Identify which cell holds the provided text, then report its [X, Y] central coordinate. 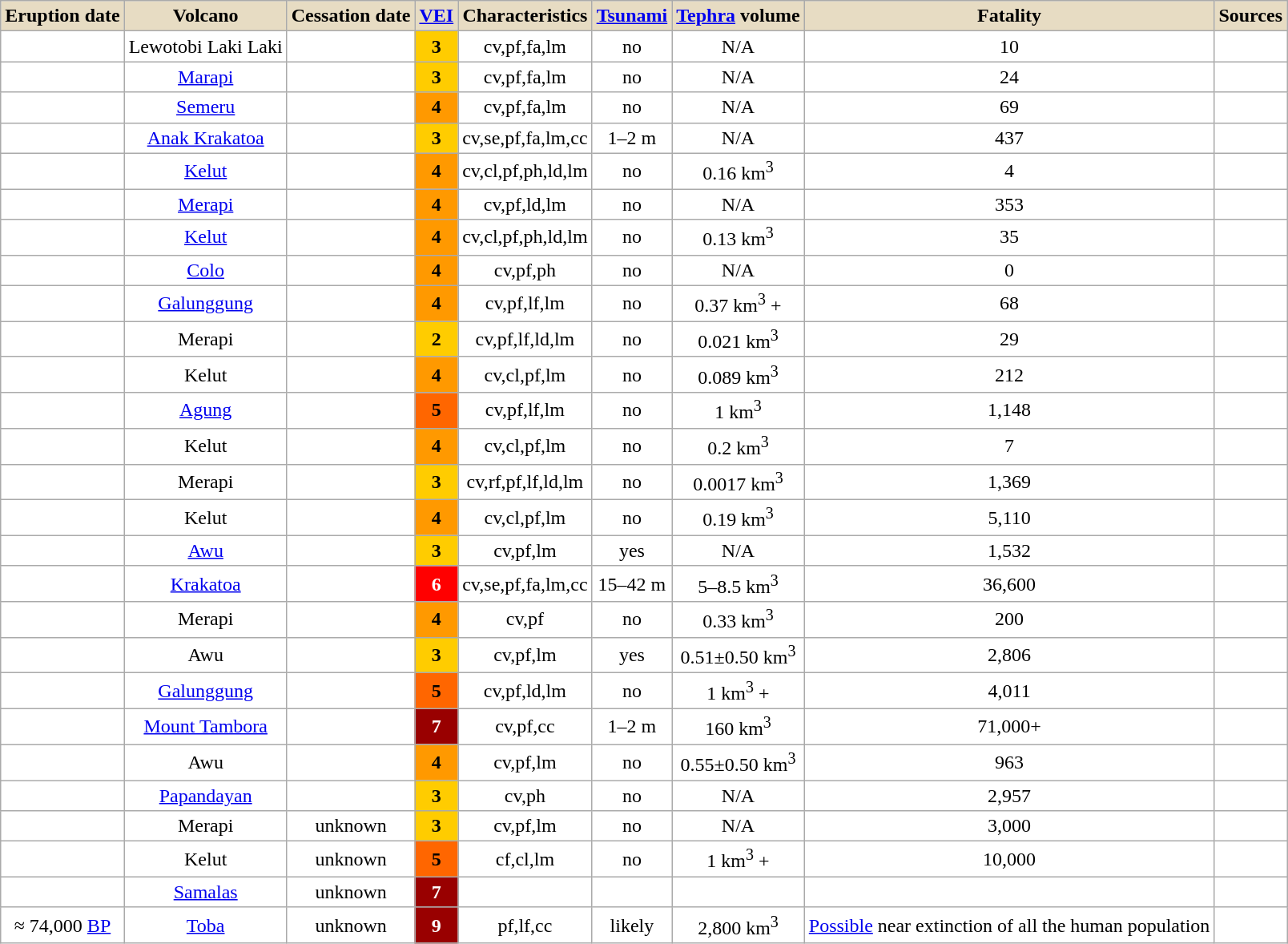
1,148 [1009, 410]
0.16 km3 [739, 171]
0.33 km3 [739, 620]
1,369 [1009, 482]
Krakatoa [205, 583]
pf,lf,cc [525, 925]
437 [1009, 138]
29 [1009, 340]
Lewotobi Laki Laki [205, 46]
cv,ph [525, 796]
cv,rf,pf,lf,ld,lm [525, 482]
36,600 [1009, 583]
Anak Krakatoa [205, 138]
5–8.5 km3 [739, 583]
Papandayan [205, 796]
2,957 [1009, 796]
68 [1009, 303]
VEI [437, 16]
cf,cl,lm [525, 859]
10,000 [1009, 859]
2,806 [1009, 656]
9 [437, 925]
cv,pf,lf,ld,lm [525, 340]
2 [437, 340]
Tsunami [632, 16]
69 [1009, 107]
0.55±0.50 km3 [739, 763]
212 [1009, 375]
200 [1009, 620]
Fatality [1009, 16]
0.021 km3 [739, 340]
0.089 km3 [739, 375]
Characteristics [525, 16]
Toba [205, 925]
71,000+ [1009, 726]
0 [1009, 270]
353 [1009, 204]
5,110 [1009, 518]
Possible near extinction of all the human population [1009, 925]
160 km3 [739, 726]
Samalas [205, 892]
24 [1009, 77]
0.19 km3 [739, 518]
likely [632, 925]
Volcano [205, 16]
2,800 km3 [739, 925]
3,000 [1009, 826]
Cessation date [351, 16]
35 [1009, 237]
1,532 [1009, 551]
Tephra volume [739, 16]
Mount Tambora [205, 726]
0.51±0.50 km3 [739, 656]
≈ 74,000 BP [62, 925]
4,011 [1009, 691]
Sources [1251, 16]
0.2 km3 [739, 447]
10 [1009, 46]
Eruption date [62, 16]
Agung [205, 410]
Semeru [205, 107]
cv,pf,ph [525, 270]
cv,pf [525, 620]
15–42 m [632, 583]
0.37 km3 + [739, 303]
Marapi [205, 77]
1 km3 [739, 410]
6 [437, 583]
0.0017 km3 [739, 482]
0.13 km3 [739, 237]
963 [1009, 763]
Colo [205, 270]
cv,pf,cc [525, 726]
